Determine the (x, y) coordinate at the center of the cell enclosing the given text.  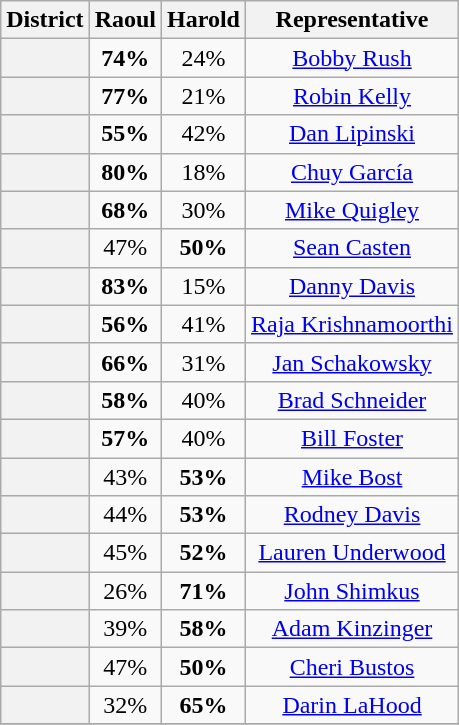
21% (204, 96)
Mike Quigley (352, 210)
57% (125, 438)
Raja Krishnamoorthi (352, 324)
44% (125, 515)
26% (125, 591)
Rodney Davis (352, 515)
District (45, 20)
68% (125, 210)
15% (204, 286)
32% (125, 705)
41% (204, 324)
83% (125, 286)
42% (204, 134)
52% (204, 553)
Bobby Rush (352, 58)
77% (125, 96)
66% (125, 362)
65% (204, 705)
Bill Foster (352, 438)
80% (125, 172)
39% (125, 629)
Raoul (125, 20)
24% (204, 58)
Adam Kinzinger (352, 629)
Representative (352, 20)
30% (204, 210)
74% (125, 58)
71% (204, 591)
Chuy García (352, 172)
Robin Kelly (352, 96)
43% (125, 477)
45% (125, 553)
31% (204, 362)
Brad Schneider (352, 400)
Sean Casten (352, 248)
Jan Schakowsky (352, 362)
Dan Lipinski (352, 134)
56% (125, 324)
Darin LaHood (352, 705)
John Shimkus (352, 591)
Mike Bost (352, 477)
Cheri Bustos (352, 667)
Lauren Underwood (352, 553)
Danny Davis (352, 286)
Harold (204, 20)
18% (204, 172)
55% (125, 134)
